Pinpoint the cell where the given text exists, returning its [X, Y] midpoint coordinate. 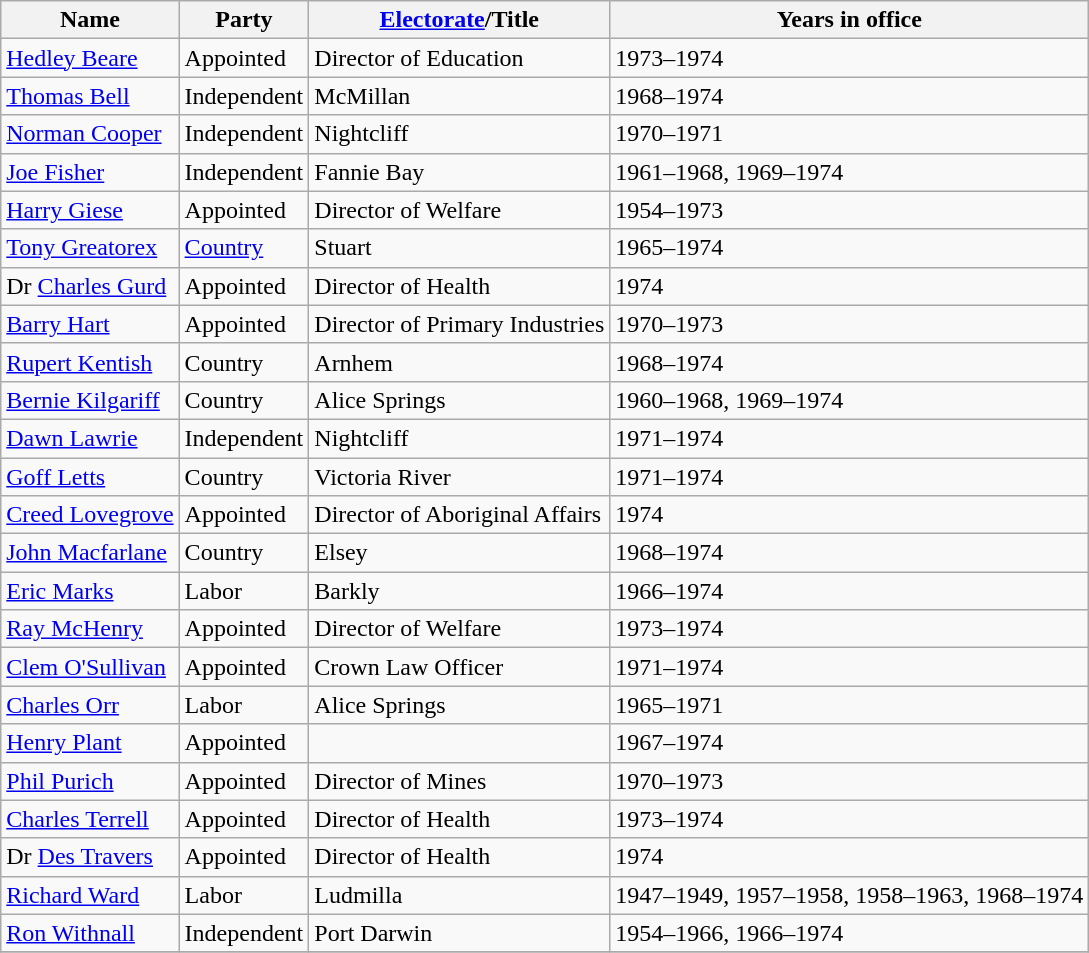
1947–1949, 1957–1958, 1958–1963, 1968–1974 [850, 895]
Rupert Kentish [90, 362]
Henry Plant [90, 743]
McMillan [460, 96]
Director of Aboriginal Affairs [460, 515]
1965–1974 [850, 248]
Hedley Beare [90, 58]
Ray McHenry [90, 629]
1960–1968, 1969–1974 [850, 400]
Director of Education [460, 58]
Clem O'Sullivan [90, 667]
1966–1974 [850, 591]
1961–1968, 1969–1974 [850, 172]
Elsey [460, 553]
1967–1974 [850, 743]
Barry Hart [90, 324]
1954–1973 [850, 210]
1970–1971 [850, 134]
Joe Fisher [90, 172]
Victoria River [460, 477]
Party [244, 20]
Ron Withnall [90, 933]
Arnhem [460, 362]
Ludmilla [460, 895]
Norman Cooper [90, 134]
Barkly [460, 591]
Name [90, 20]
Harry Giese [90, 210]
Fannie Bay [460, 172]
Charles Orr [90, 705]
Dr Des Travers [90, 857]
1954–1966, 1966–1974 [850, 933]
1965–1971 [850, 705]
Goff Letts [90, 477]
Director of Primary Industries [460, 324]
Crown Law Officer [460, 667]
Dawn Lawrie [90, 438]
Richard Ward [90, 895]
Tony Greatorex [90, 248]
Phil Purich [90, 781]
Electorate/Title [460, 20]
Charles Terrell [90, 819]
Director of Mines [460, 781]
Dr Charles Gurd [90, 286]
Stuart [460, 248]
Creed Lovegrove [90, 515]
Port Darwin [460, 933]
John Macfarlane [90, 553]
Thomas Bell [90, 96]
Years in office [850, 20]
Bernie Kilgariff [90, 400]
Eric Marks [90, 591]
